Output the (X, Y) coordinate of the center of the cell containing the given text.  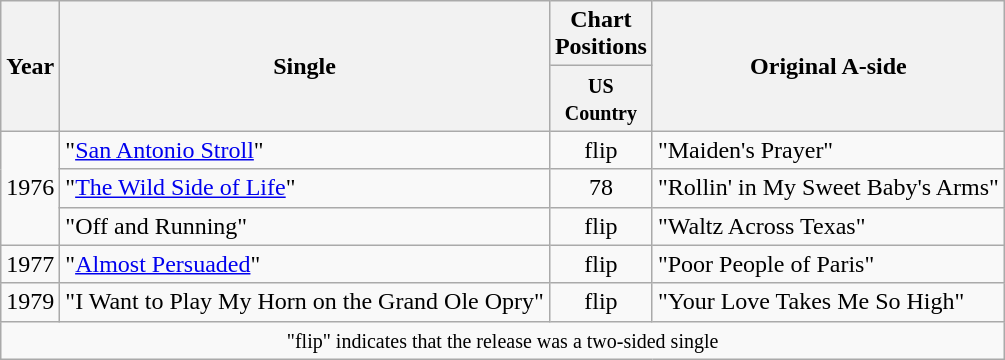
"Almost Persuaded" (305, 264)
Original A-side (828, 66)
"Poor People of Paris" (828, 264)
"San Antonio Stroll" (305, 150)
US Country (600, 98)
1979 (30, 302)
"The Wild Side of Life" (305, 188)
Single (305, 66)
"Rollin' in My Sweet Baby's Arms" (828, 188)
Chart Positions (600, 34)
"Off and Running" (305, 226)
"Maiden's Prayer" (828, 150)
1976 (30, 188)
1977 (30, 264)
"flip" indicates that the release was a two-sided single (503, 340)
"Your Love Takes Me So High" (828, 302)
78 (600, 188)
"Waltz Across Texas" (828, 226)
Year (30, 66)
"I Want to Play My Horn on the Grand Ole Opry" (305, 302)
